Locate the cell with the specified text and output its [X, Y] center coordinate. 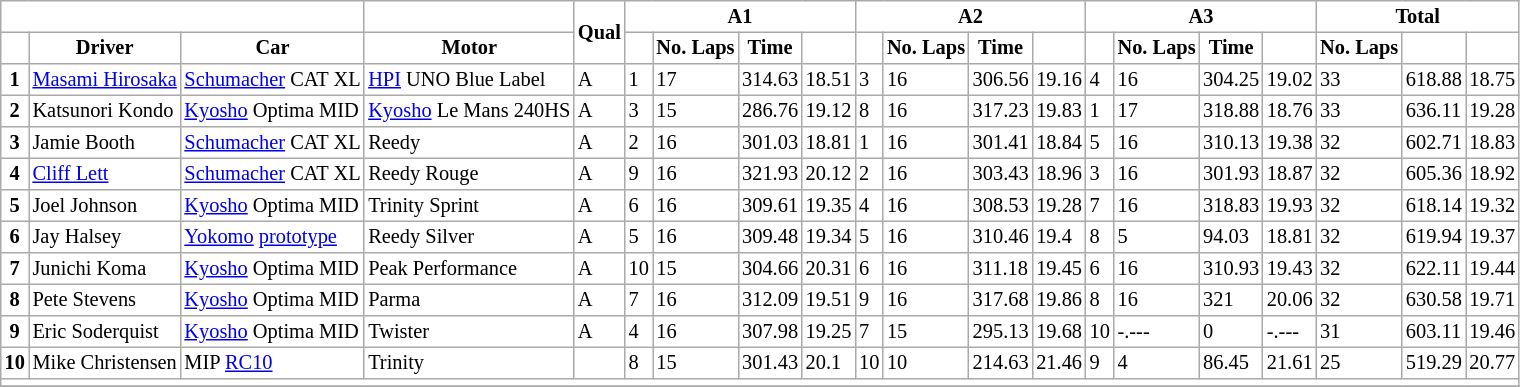
Junichi Koma [105, 269]
519.29 [1434, 363]
310.93 [1231, 269]
303.43 [1001, 174]
Trinity [469, 363]
19.38 [1290, 143]
19.37 [1492, 237]
309.61 [770, 206]
602.71 [1434, 143]
20.06 [1290, 300]
636.11 [1434, 111]
19.35 [828, 206]
307.98 [770, 332]
304.25 [1231, 80]
Driver [105, 48]
A2 [970, 17]
Katsunori Kondo [105, 111]
301.03 [770, 143]
312.09 [770, 300]
19.51 [828, 300]
19.44 [1492, 269]
19.34 [828, 237]
19.46 [1492, 332]
Mike Christensen [105, 363]
20.1 [828, 363]
18.96 [1058, 174]
19.43 [1290, 269]
630.58 [1434, 300]
19.45 [1058, 269]
18.92 [1492, 174]
94.03 [1231, 237]
Parma [469, 300]
Qual [600, 32]
Reedy Rouge [469, 174]
20.31 [828, 269]
18.84 [1058, 143]
Pete Stevens [105, 300]
317.23 [1001, 111]
214.63 [1001, 363]
Peak Performance [469, 269]
19.25 [828, 332]
Jamie Booth [105, 143]
Reedy Silver [469, 237]
295.13 [1001, 332]
Total [1418, 17]
Cliff Lett [105, 174]
20.12 [828, 174]
Jay Halsey [105, 237]
A1 [740, 17]
0 [1231, 332]
618.14 [1434, 206]
317.68 [1001, 300]
19.02 [1290, 80]
19.83 [1058, 111]
321 [1231, 300]
20.77 [1492, 363]
Motor [469, 48]
19.4 [1058, 237]
18.83 [1492, 143]
619.94 [1434, 237]
318.83 [1231, 206]
310.46 [1001, 237]
309.48 [770, 237]
19.12 [828, 111]
286.76 [770, 111]
MIP RC10 [273, 363]
21.46 [1058, 363]
18.75 [1492, 80]
605.36 [1434, 174]
622.11 [1434, 269]
Eric Soderquist [105, 332]
19.71 [1492, 300]
Kyosho Le Mans 240HS [469, 111]
86.45 [1231, 363]
19.86 [1058, 300]
Yokomo prototype [273, 237]
Joel Johnson [105, 206]
HPI UNO Blue Label [469, 80]
Masami Hirosaka [105, 80]
Trinity Sprint [469, 206]
304.66 [770, 269]
Twister [469, 332]
18.76 [1290, 111]
310.13 [1231, 143]
18.87 [1290, 174]
19.32 [1492, 206]
318.88 [1231, 111]
301.43 [770, 363]
311.18 [1001, 269]
A3 [1202, 17]
Car [273, 48]
19.16 [1058, 80]
21.61 [1290, 363]
301.93 [1231, 174]
25 [1359, 363]
301.41 [1001, 143]
19.68 [1058, 332]
603.11 [1434, 332]
321.93 [770, 174]
314.63 [770, 80]
308.53 [1001, 206]
31 [1359, 332]
Reedy [469, 143]
306.56 [1001, 80]
618.88 [1434, 80]
18.51 [828, 80]
19.93 [1290, 206]
